Extract the (X, Y) coordinate from the center of the cell holding the provided text.  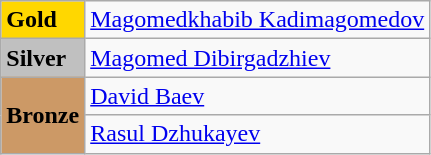
David Baev (258, 96)
Magomedkhabib Kadimagomedov (258, 20)
Magomed Dibirgadzhiev (258, 58)
Bronze (43, 115)
Gold (43, 20)
Rasul Dzhukayev (258, 134)
Silver (43, 58)
